Scan for the cell matching the given text and deliver its (x, y) coordinate at center. 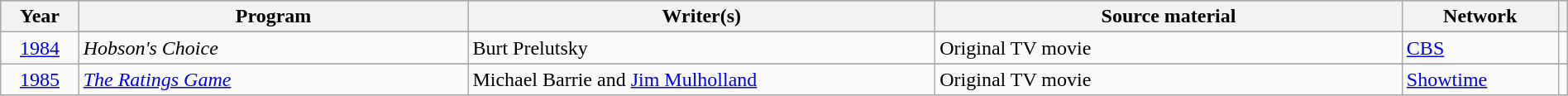
Program (273, 17)
1985 (40, 79)
The Ratings Game (273, 79)
1984 (40, 48)
Showtime (1480, 79)
Burt Prelutsky (701, 48)
Network (1480, 17)
Michael Barrie and Jim Mulholland (701, 79)
Year (40, 17)
CBS (1480, 48)
Source material (1169, 17)
Writer(s) (701, 17)
Hobson's Choice (273, 48)
